Capture the cell that displays the provided text and extract its [x, y] central coordinate. 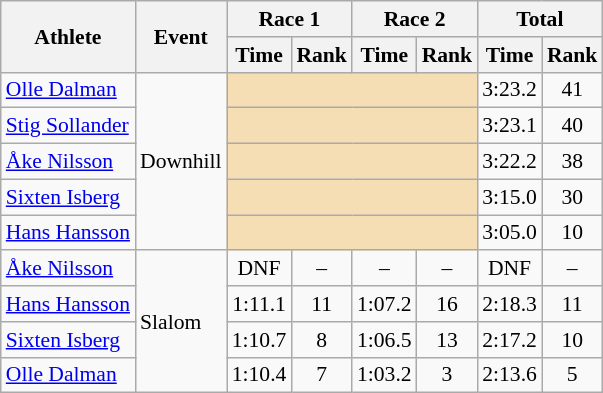
Slalom [181, 322]
3 [448, 375]
1:10.7 [260, 340]
1:06.5 [384, 340]
Downhill [181, 161]
2:18.3 [510, 304]
Event [181, 36]
Stig Sollander [68, 126]
1:11.1 [260, 304]
Race 1 [290, 19]
1:03.2 [384, 375]
40 [572, 126]
38 [572, 162]
Total [540, 19]
3:23.2 [510, 90]
30 [572, 197]
16 [448, 304]
3:15.0 [510, 197]
3:22.2 [510, 162]
13 [448, 340]
1:07.2 [384, 304]
Race 2 [414, 19]
2:17.2 [510, 340]
3:05.0 [510, 233]
1:10.4 [260, 375]
41 [572, 90]
3:23.1 [510, 126]
7 [322, 375]
Athlete [68, 36]
2:13.6 [510, 375]
5 [572, 375]
8 [322, 340]
